Output the (x, y) coordinate of the center of the cell containing the given text.  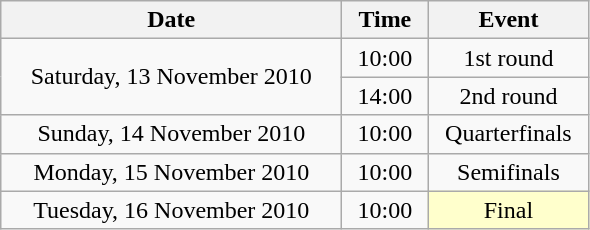
Semifinals (508, 172)
Time (385, 20)
Event (508, 20)
14:00 (385, 96)
Quarterfinals (508, 134)
Final (508, 210)
Monday, 15 November 2010 (172, 172)
1st round (508, 58)
2nd round (508, 96)
Tuesday, 16 November 2010 (172, 210)
Saturday, 13 November 2010 (172, 77)
Date (172, 20)
Sunday, 14 November 2010 (172, 134)
